Find where the given text appears and provide that cell's center as (x, y) coordinate. 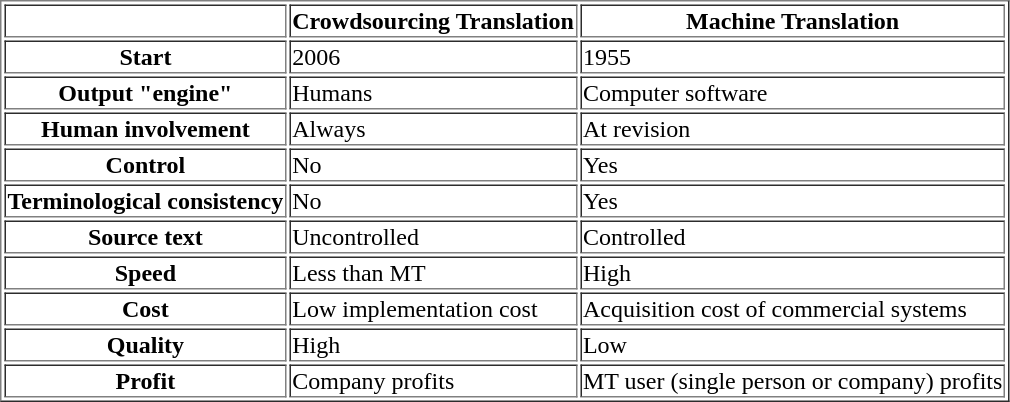
Control (145, 164)
Cost (145, 308)
Less than MT (433, 272)
Always (433, 128)
1955 (792, 56)
Computer software (792, 92)
Source text (145, 236)
Uncontrolled (433, 236)
Crowdsourcing Translation (433, 20)
Speed (145, 272)
Controlled (792, 236)
Terminological consistency (145, 200)
Company profits (433, 380)
MT user (single person or company) profits (792, 380)
Low implementation cost (433, 308)
Output "engine" (145, 92)
Human involvement (145, 128)
Acquisition cost of commercial systems (792, 308)
At revision (792, 128)
Quality (145, 344)
Low (792, 344)
Start (145, 56)
2006 (433, 56)
Machine Translation (792, 20)
Humans (433, 92)
Profit (145, 380)
